Provide the (x, y) coordinate of the cell's center where the given text is located.  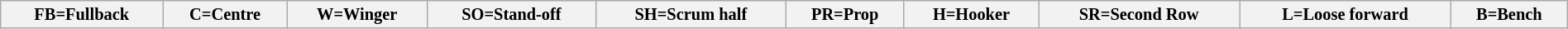
PR=Prop (845, 14)
L=Loose forward (1346, 14)
C=Centre (225, 14)
SR=Second Row (1140, 14)
B=Bench (1508, 14)
FB=Fullback (82, 14)
SH=Scrum half (691, 14)
W=Winger (357, 14)
SO=Stand-off (511, 14)
H=Hooker (971, 14)
